Scan for the cell matching the given text and deliver its (X, Y) coordinate at center. 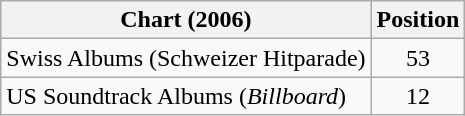
Swiss Albums (Schweizer Hitparade) (186, 58)
Chart (2006) (186, 20)
US Soundtrack Albums (Billboard) (186, 96)
Position (418, 20)
12 (418, 96)
53 (418, 58)
